Output the (X, Y) coordinate of the center of the cell containing the given text.  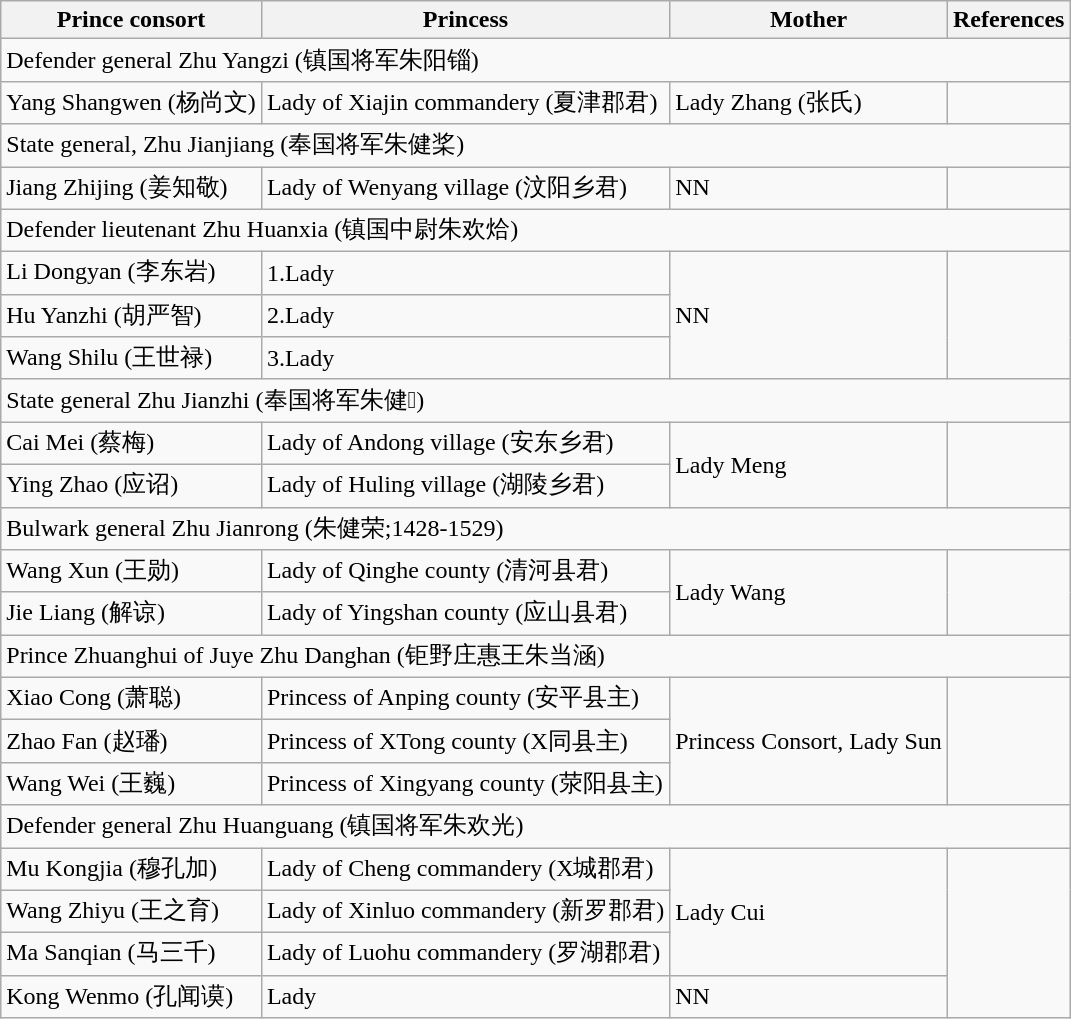
Jie Liang (解谅) (132, 614)
Wang Xun (王勋) (132, 572)
Ma Sanqian (马三千) (132, 954)
Jiang Zhijing (姜知敬) (132, 188)
Hu Yanzhi (胡严智) (132, 316)
Lady (465, 996)
Lady of Xinluo commandery (新罗郡君) (465, 912)
Prince consort (132, 20)
Defender general Zhu Yangzi (镇国将军朱阳锱) (536, 60)
Yang Shangwen (杨尚文) (132, 102)
Lady Wang (809, 592)
Kong Wenmo (孔闻谟) (132, 996)
Wang Shilu (王世禄) (132, 358)
References (1008, 20)
Zhao Fan (赵璠) (132, 742)
Lady of Yingshan county (应山县君) (465, 614)
Lady Meng (809, 464)
3.Lady (465, 358)
Wang Zhiyu (王之育) (132, 912)
State general Zhu Jianzhi (奉国将军朱健𬃊) (536, 400)
Lady of Qinghe county (清河县君) (465, 572)
Cai Mei (蔡梅) (132, 444)
Defender general Zhu Huanguang (镇国将军朱欢光) (536, 826)
Prince Zhuanghui of Juye Zhu Danghan (钜野庄惠王朱当涵) (536, 656)
Xiao Cong (萧聪) (132, 698)
1.Lady (465, 274)
Princess (465, 20)
Lady of Luohu commandery (罗湖郡君) (465, 954)
Mu Kongjia (穆孔加) (132, 870)
Li Dongyan (李东岩) (132, 274)
Lady of Xiajin commandery (夏津郡君) (465, 102)
Lady of Huling village (湖陵乡君) (465, 486)
Bulwark general Zhu Jianrong (朱健荣;1428-1529) (536, 528)
Wang Wei (王巍) (132, 784)
State general, Zhu Jianjiang (奉国将军朱健桨) (536, 146)
Lady Cui (809, 912)
Defender lieutenant Zhu Huanxia (镇国中尉朱欢烚) (536, 230)
Lady of Cheng commandery (X城郡君) (465, 870)
Mother (809, 20)
Princess of Xingyang county (荥阳县主) (465, 784)
Princess of Anping county (安平县主) (465, 698)
Lady Zhang (张氏) (809, 102)
Princess of XTong county (X同县主) (465, 742)
Ying Zhao (应诏) (132, 486)
Lady of Wenyang village (汶阳乡君) (465, 188)
Lady of Andong village (安东乡君) (465, 444)
Princess Consort, Lady Sun (809, 741)
2.Lady (465, 316)
